Return the [x, y] coordinate for the center point of the cell that contains the specified text.  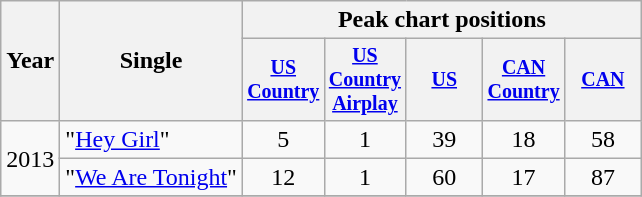
"We Are Tonight" [152, 177]
Single [152, 61]
17 [524, 177]
5 [283, 139]
60 [444, 177]
12 [283, 177]
CAN [602, 80]
US [444, 80]
"Hey Girl" [152, 139]
Year [30, 61]
87 [602, 177]
CAN Country [524, 80]
Peak chart positions [442, 20]
US Country [283, 80]
18 [524, 139]
US Country Airplay [365, 80]
39 [444, 139]
58 [602, 139]
2013 [30, 158]
